Identify which cell holds the provided text, then report its [X, Y] central coordinate. 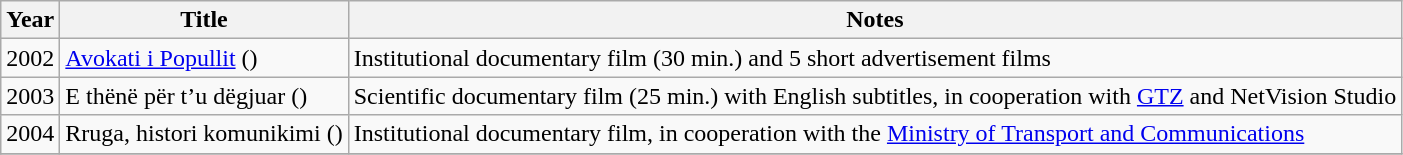
2004 [30, 134]
Institutional documentary film, in cooperation with the Ministry of Transport and Communications [874, 134]
Year [30, 20]
2002 [30, 58]
2003 [30, 96]
Avokati i Popullit () [204, 58]
Title [204, 20]
Notes [874, 20]
Institutional documentary film (30 min.) and 5 short advertisement films [874, 58]
Rruga, histori komunikimi () [204, 134]
E thënë për t’u dëgjuar () [204, 96]
Scientific documentary film (25 min.) with English subtitles, in cooperation with GTZ and NetVision Studio [874, 96]
